Pinpoint the cell where the given text exists, returning its [X, Y] midpoint coordinate. 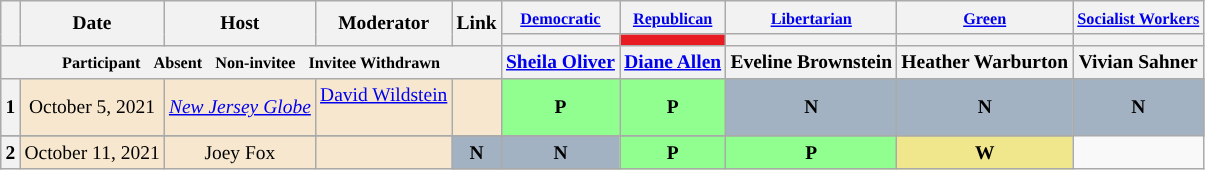
Participant Absent Non-invitee Invitee Withdrawn [252, 62]
W [985, 152]
Eveline Brownstein [812, 62]
Vivian Sahner [1138, 62]
Heather Warburton [985, 62]
Democratic [560, 18]
Host [240, 23]
Date [92, 23]
Republican [673, 18]
October 5, 2021 [92, 106]
2 [10, 152]
1 [10, 106]
Moderator [383, 23]
David Wildstein [383, 106]
Sheila Oliver [560, 62]
Libertarian [812, 18]
Diane Allen [673, 62]
New Jersey Globe [240, 106]
Socialist Workers [1138, 18]
Link [476, 23]
October 11, 2021 [92, 152]
Joey Fox [240, 152]
Green [985, 18]
